Provide the [X, Y] coordinate of the cell's center where the given text is located.  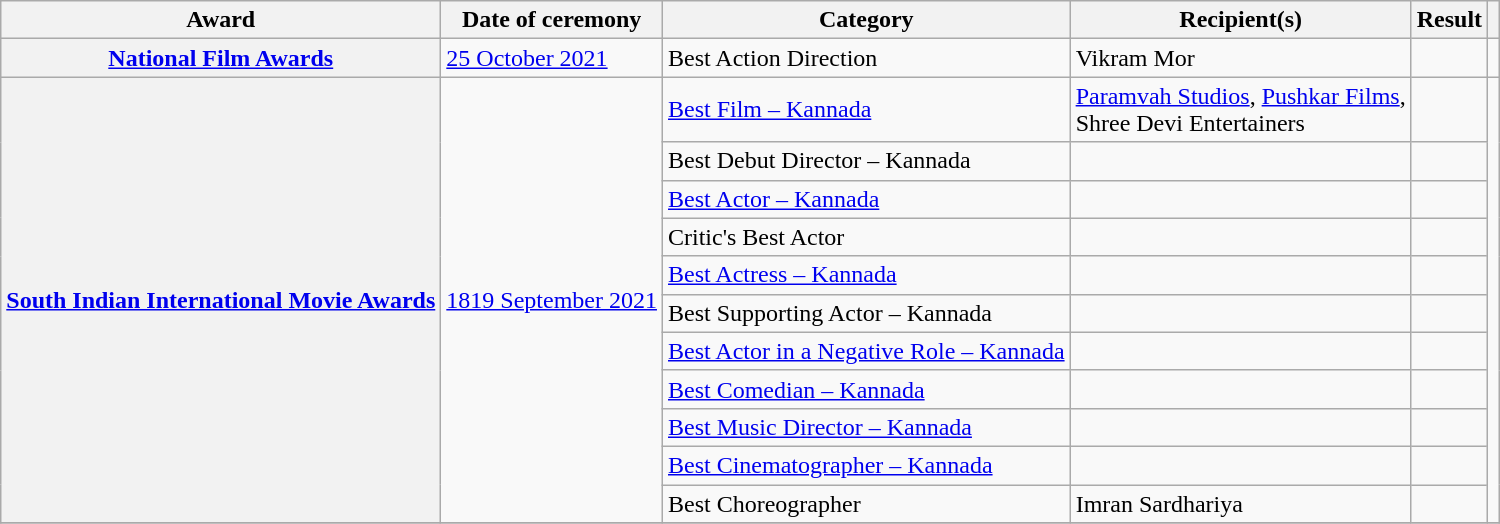
Paramvah Studios, Pushkar Films,Shree Devi Entertainers [1240, 110]
National Film Awards [221, 58]
Best Music Director – Kannada [866, 427]
Best Supporting Actor – Kannada [866, 313]
Best Actress – Kannada [866, 275]
Best Debut Director – Kannada [866, 161]
Recipient(s) [1240, 20]
1819 September 2021 [552, 300]
Best Actor – Kannada [866, 199]
Vikram Mor [1240, 58]
Result [1449, 20]
25 October 2021 [552, 58]
Category [866, 20]
Best Film – Kannada [866, 110]
Critic's Best Actor [866, 237]
Award [221, 20]
Date of ceremony [552, 20]
Best Choreographer [866, 503]
Best Action Direction [866, 58]
Best Cinematographer – Kannada [866, 465]
Best Actor in a Negative Role – Kannada [866, 351]
South Indian International Movie Awards [221, 300]
Best Comedian – Kannada [866, 389]
Imran Sardhariya [1240, 503]
